Provide the [x, y] coordinate of the cell's center where the given text is located.  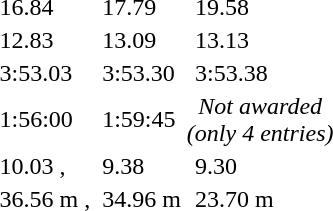
3:53.30 [142, 73]
1:59:45 [142, 120]
9.38 [142, 166]
13.09 [142, 40]
